Identify which cell holds the provided text, then report its (X, Y) central coordinate. 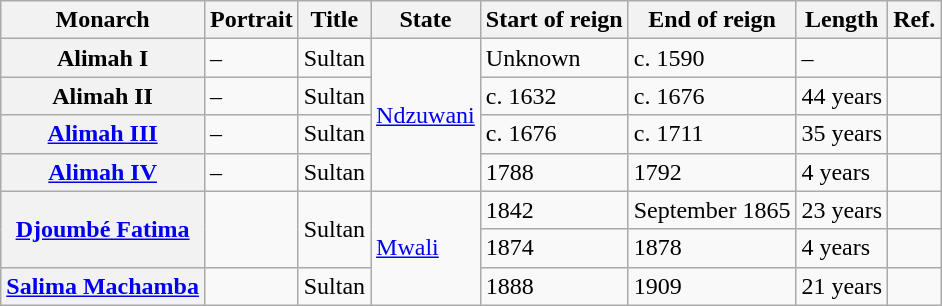
Start of reign (554, 20)
1842 (554, 210)
c. 1590 (712, 58)
September 1865 (712, 210)
44 years (842, 96)
1792 (712, 172)
Salima Machamba (103, 286)
Alimah IV (103, 172)
Alimah III (103, 134)
23 years (842, 210)
Alimah II (103, 96)
Alimah I (103, 58)
Length (842, 20)
End of reign (712, 20)
Djoumbé Fatima (103, 229)
Portrait (251, 20)
State (426, 20)
c. 1711 (712, 134)
1909 (712, 286)
1878 (712, 248)
Title (334, 20)
Ref. (914, 20)
Mwali (426, 248)
1888 (554, 286)
1874 (554, 248)
35 years (842, 134)
Ndzuwani (426, 115)
1788 (554, 172)
c. 1632 (554, 96)
Unknown (554, 58)
Monarch (103, 20)
21 years (842, 286)
